Scan for the cell matching the given text and deliver its [x, y] coordinate at center. 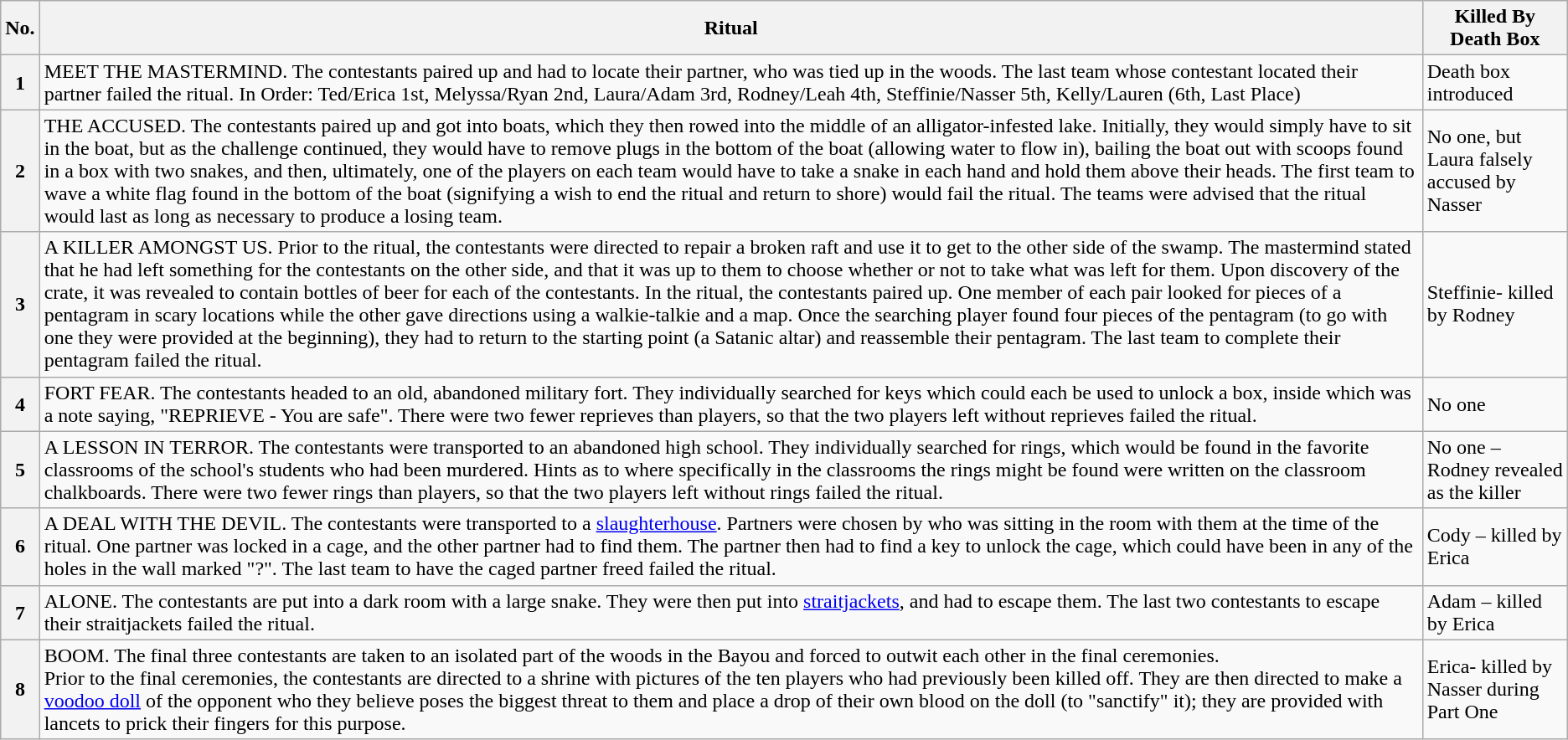
No. [20, 28]
8 [20, 690]
2 [20, 171]
Killed By Death Box [1494, 28]
3 [20, 305]
No one [1494, 403]
No one – Rodney revealed as the killer [1494, 470]
Cody – killed by Erica [1494, 547]
7 [20, 613]
Steffinie- killed by Rodney [1494, 305]
Erica- killed by Nasser during Part One [1494, 690]
Ritual [730, 28]
1 [20, 82]
5 [20, 470]
6 [20, 547]
4 [20, 403]
No one, but Laura falsely accused by Nasser [1494, 171]
Death box introduced [1494, 82]
Adam – killed by Erica [1494, 613]
